Provide the (X, Y) coordinate of the cell's center where the given text is located.  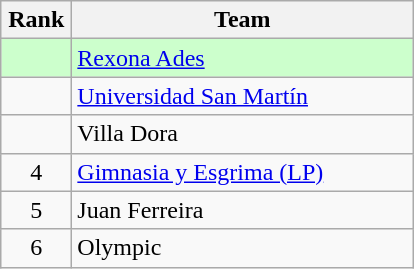
Villa Dora (242, 134)
Juan Ferreira (242, 210)
6 (36, 248)
5 (36, 210)
Team (242, 20)
Olympic (242, 248)
Rank (36, 20)
Gimnasia y Esgrima (LP) (242, 172)
4 (36, 172)
Rexona Ades (242, 58)
Universidad San Martín (242, 96)
